Scan for the cell matching the given text and deliver its [x, y] coordinate at center. 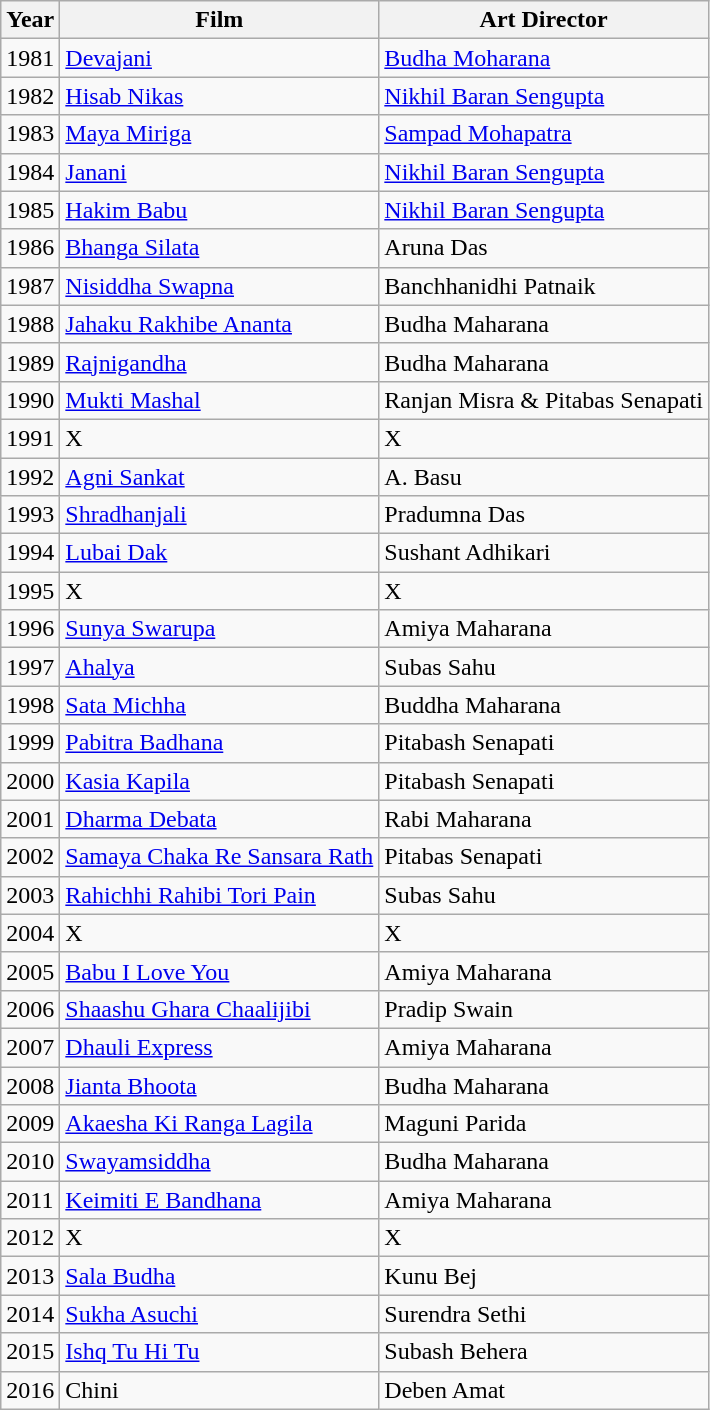
2003 [30, 895]
Maya Miriga [220, 134]
Pabitra Badhana [220, 743]
2010 [30, 1162]
Hisab Nikas [220, 96]
Art Director [544, 20]
1994 [30, 553]
1996 [30, 629]
Buddha Maharana [544, 705]
Maguni Parida [544, 1124]
Shradhanjali [220, 515]
2004 [30, 933]
Pitabas Senapati [544, 857]
1985 [30, 210]
Jianta Bhoota [220, 1085]
Hakim Babu [220, 210]
2008 [30, 1085]
Ishq Tu Hi Tu [220, 1352]
2015 [30, 1352]
2001 [30, 819]
Mukti Mashal [220, 400]
Budha Moharana [544, 58]
Lubai Dak [220, 553]
1989 [30, 362]
1992 [30, 477]
Nisiddha Swapna [220, 286]
Sata Michha [220, 705]
2006 [30, 1009]
Pradip Swain [544, 1009]
Sunya Swarupa [220, 629]
2013 [30, 1276]
1983 [30, 134]
1984 [30, 172]
A. Basu [544, 477]
2005 [30, 971]
2007 [30, 1047]
Akaesha Ki Ranga Lagila [220, 1124]
1995 [30, 591]
1991 [30, 438]
2016 [30, 1390]
Kunu Bej [544, 1276]
Dharma Debata [220, 819]
Agni Sankat [220, 477]
Rabi Maharana [544, 819]
Shaashu Ghara Chaalijibi [220, 1009]
Ahalya [220, 667]
Aruna Das [544, 248]
1982 [30, 96]
1988 [30, 324]
Devajani [220, 58]
Banchhanidhi Patnaik [544, 286]
Subash Behera [544, 1352]
2009 [30, 1124]
1999 [30, 743]
1990 [30, 400]
Kasia Kapila [220, 781]
Sushant Adhikari [544, 553]
Rahichhi Rahibi Tori Pain [220, 895]
2000 [30, 781]
Surendra Sethi [544, 1314]
1987 [30, 286]
Keimiti E Bandhana [220, 1200]
1998 [30, 705]
1981 [30, 58]
1986 [30, 248]
Pradumna Das [544, 515]
Dhauli Express [220, 1047]
2011 [30, 1200]
1993 [30, 515]
1997 [30, 667]
Sampad Mohapatra [544, 134]
Samaya Chaka Re Sansara Rath [220, 857]
Year [30, 20]
Sala Budha [220, 1276]
Janani [220, 172]
Deben Amat [544, 1390]
Ranjan Misra & Pitabas Senapati [544, 400]
Sukha Asuchi [220, 1314]
2002 [30, 857]
2014 [30, 1314]
Film [220, 20]
2012 [30, 1238]
Babu I Love You [220, 971]
Chini [220, 1390]
Rajnigandha [220, 362]
Bhanga Silata [220, 248]
Swayamsiddha [220, 1162]
Jahaku Rakhibe Ananta [220, 324]
